Search for the cell housing the specified text and yield its [X, Y] center coordinate. 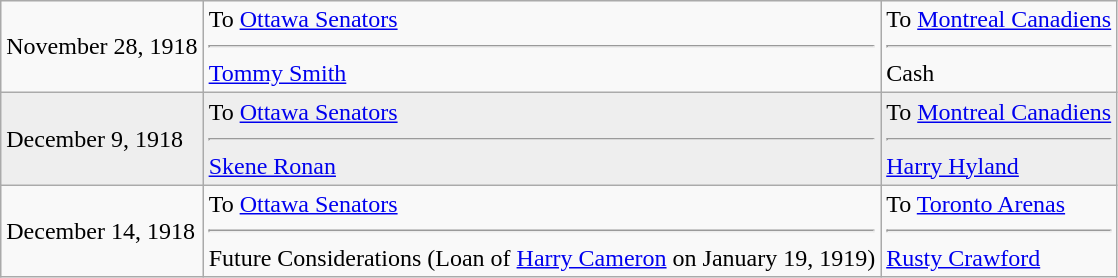
To Ottawa SenatorsSkene Ronan [542, 139]
To Montreal CanadiensHarry Hyland [999, 139]
To Ottawa SenatorsTommy Smith [542, 47]
December 9, 1918 [102, 139]
December 14, 1918 [102, 231]
November 28, 1918 [102, 47]
To Toronto ArenasRusty Crawford [999, 231]
To Ottawa SenatorsFuture Considerations (Loan of Harry Cameron on January 19, 1919) [542, 231]
To Montreal CanadiensCash [999, 47]
